Capture the cell that displays the provided text and extract its (x, y) central coordinate. 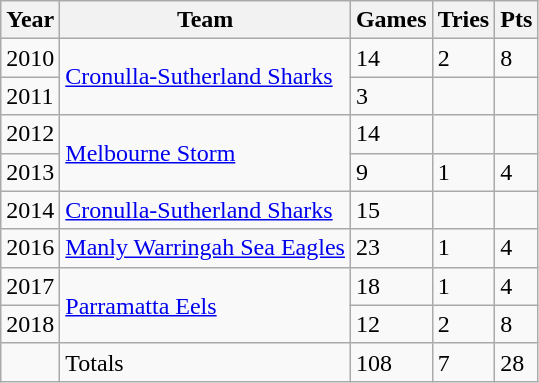
7 (464, 362)
28 (516, 362)
2013 (30, 172)
2018 (30, 324)
2017 (30, 286)
Parramatta Eels (206, 305)
Games (391, 20)
Pts (516, 20)
18 (391, 286)
Year (30, 20)
9 (391, 172)
2014 (30, 210)
Manly Warringah Sea Eagles (206, 248)
2012 (30, 134)
Team (206, 20)
2016 (30, 248)
12 (391, 324)
Totals (206, 362)
2010 (30, 58)
Tries (464, 20)
2011 (30, 96)
3 (391, 96)
Melbourne Storm (206, 153)
15 (391, 210)
23 (391, 248)
108 (391, 362)
